Determine the (X, Y) coordinate at the center of the cell enclosing the given text.  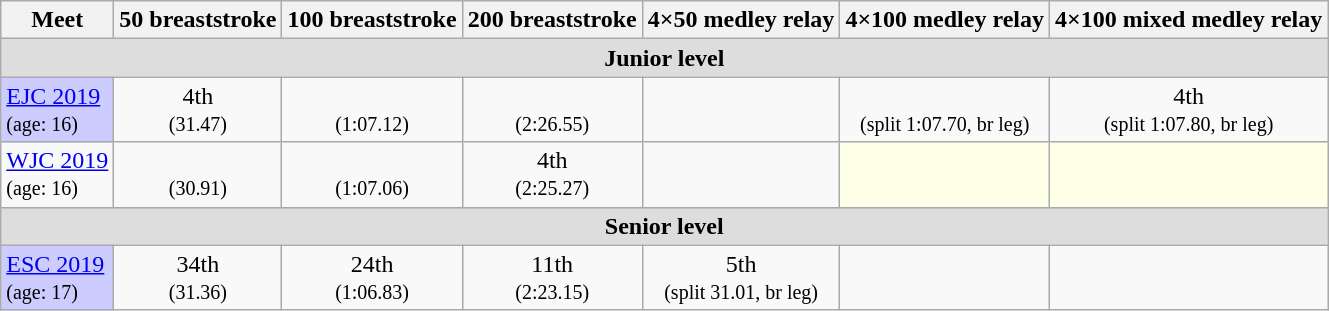
100 breaststroke (372, 20)
Meet (58, 20)
(2:26.55) (552, 110)
5th(split 31.01, br leg) (741, 278)
Senior level (664, 226)
ESC 2019(age: 17) (58, 278)
(30.91) (198, 174)
50 breaststroke (198, 20)
4th(2:25.27) (552, 174)
4×100 mixed medley relay (1189, 20)
EJC 2019(age: 16) (58, 110)
24th(1:06.83) (372, 278)
(1:07.12) (372, 110)
4×100 medley relay (945, 20)
4th(31.47) (198, 110)
WJC 2019(age: 16) (58, 174)
4×50 medley relay (741, 20)
Junior level (664, 58)
11th(2:23.15) (552, 278)
(split 1:07.70, br leg) (945, 110)
34th(31.36) (198, 278)
(1:07.06) (372, 174)
4th(split 1:07.80, br leg) (1189, 110)
200 breaststroke (552, 20)
